Provide the (x, y) coordinate of the cell's center where the given text is located.  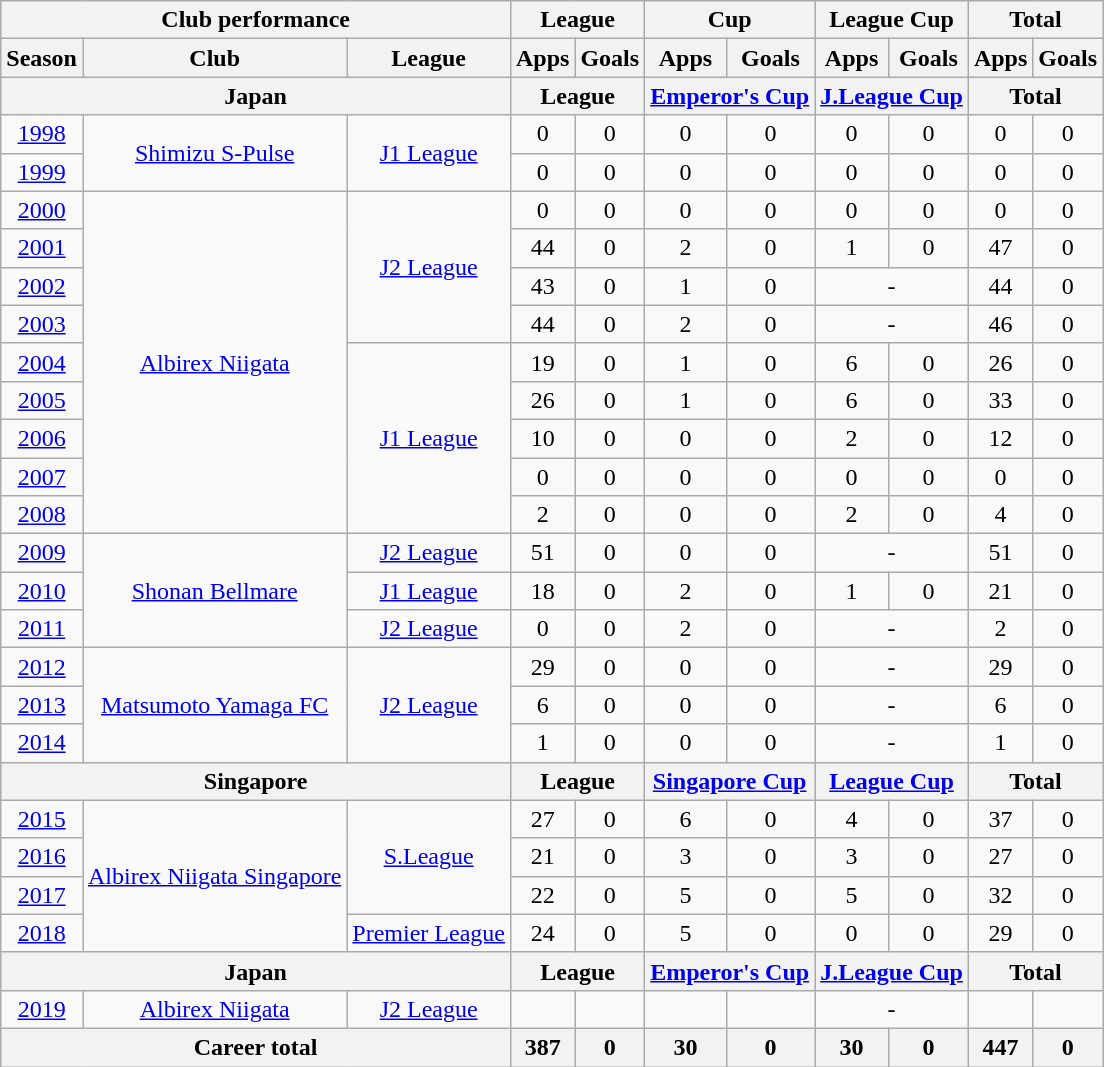
2016 (42, 857)
18 (542, 591)
43 (542, 286)
2018 (42, 933)
Shonan Bellmare (214, 591)
S.League (429, 857)
12 (1000, 438)
2012 (42, 667)
2011 (42, 629)
Albirex Niigata Singapore (214, 876)
2019 (42, 1009)
2003 (42, 324)
Singapore Cup (730, 781)
19 (542, 362)
1998 (42, 134)
1999 (42, 172)
Cup (730, 20)
2000 (42, 210)
2010 (42, 591)
Premier League (429, 933)
Club (214, 58)
Club performance (256, 20)
2014 (42, 743)
2008 (42, 515)
47 (1000, 248)
447 (1000, 1047)
32 (1000, 895)
2007 (42, 477)
22 (542, 895)
2015 (42, 819)
Matsumoto Yamaga FC (214, 705)
46 (1000, 324)
24 (542, 933)
2013 (42, 705)
Season (42, 58)
2006 (42, 438)
Career total (256, 1047)
Singapore (256, 781)
2005 (42, 400)
2002 (42, 286)
2001 (42, 248)
33 (1000, 400)
2004 (42, 362)
2009 (42, 553)
2017 (42, 895)
37 (1000, 819)
387 (542, 1047)
10 (542, 438)
Shimizu S-Pulse (214, 153)
